Pinpoint the cell where the given text exists, returning its [x, y] midpoint coordinate. 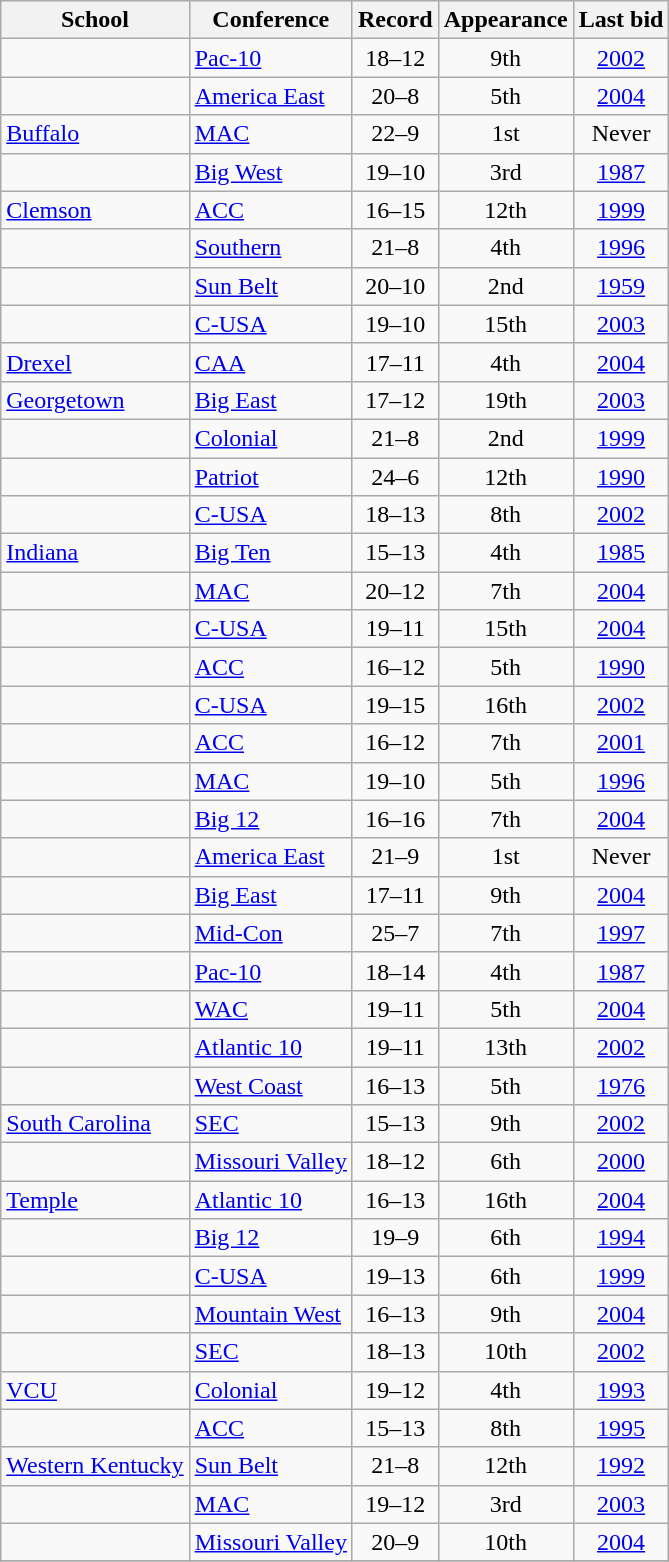
WAC [270, 1009]
13th [506, 1047]
Southern [270, 248]
Patriot [270, 477]
20–9 [395, 1542]
Indiana [95, 553]
2000 [621, 1162]
1993 [621, 1390]
Big West [270, 172]
19–13 [395, 1276]
Buffalo [95, 134]
VCU [95, 1390]
Temple [95, 1200]
1985 [621, 553]
Clemson [95, 210]
16–16 [395, 819]
Big Ten [270, 553]
Western Kentucky [95, 1466]
2001 [621, 743]
20–8 [395, 96]
Appearance [506, 20]
21–9 [395, 857]
1976 [621, 1085]
Mountain West [270, 1314]
24–6 [395, 477]
25–7 [395, 933]
1994 [621, 1238]
19–9 [395, 1238]
20–10 [395, 286]
West Coast [270, 1085]
South Carolina [95, 1124]
Last bid [621, 20]
Record [395, 20]
1997 [621, 933]
19th [506, 400]
Conference [270, 20]
22–9 [395, 134]
1992 [621, 1466]
19–15 [395, 705]
1959 [621, 286]
17–12 [395, 400]
Drexel [95, 362]
CAA [270, 362]
20–12 [395, 591]
18–14 [395, 971]
16–15 [395, 210]
Georgetown [95, 400]
1995 [621, 1428]
Mid-Con [270, 933]
School [95, 20]
